Capture the cell that displays the provided text and extract its (X, Y) central coordinate. 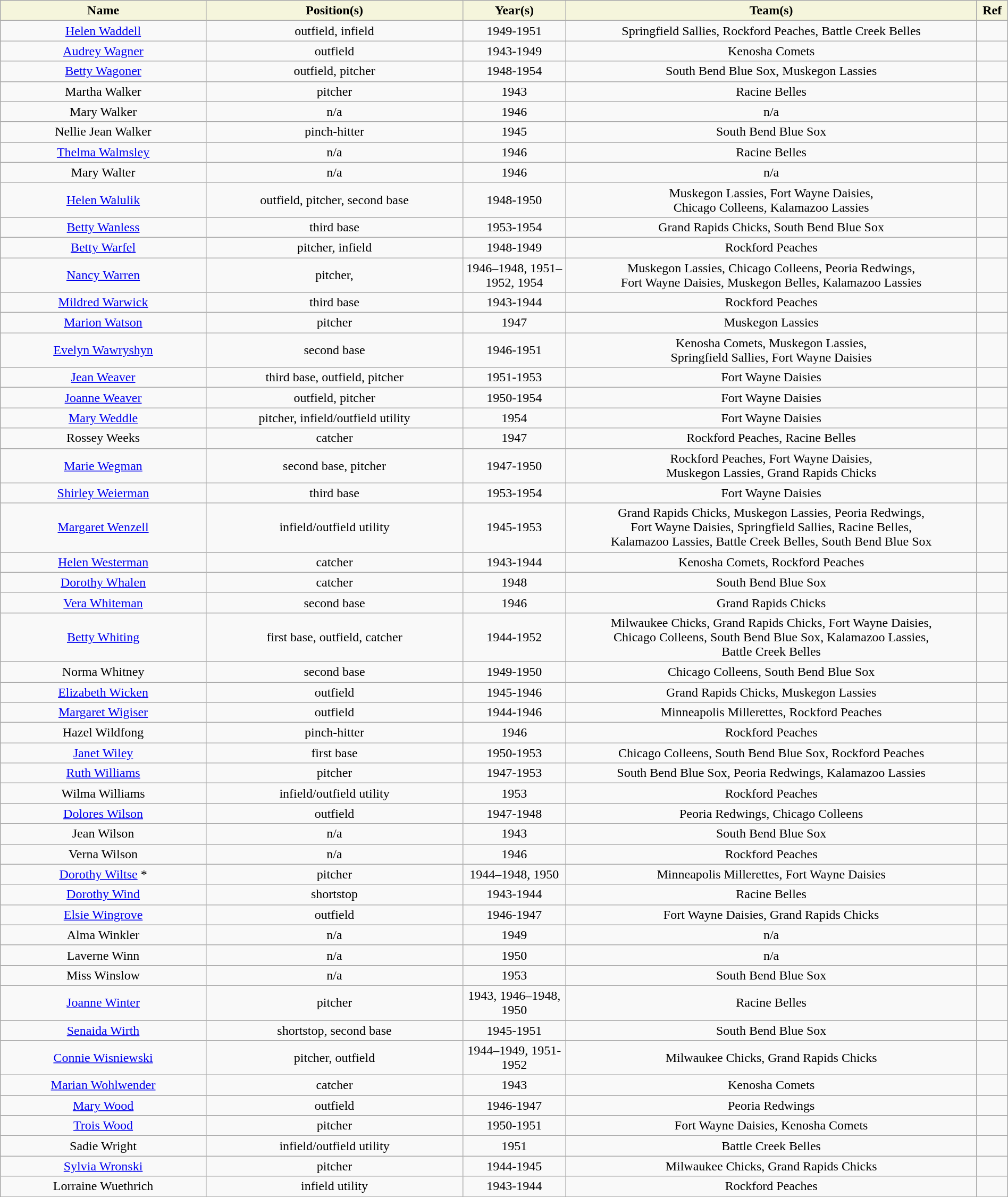
1945-1946 (515, 692)
1943-1949 (515, 51)
Lorraine Wuethrich (103, 1186)
Chicago Colleens, South Bend Blue Sox, Rockford Peaches (771, 753)
first base (334, 753)
1948-1949 (515, 247)
Muskegon Lassies, Fort Wayne Daisies,Chicago Colleens, Kalamazoo Lassies (771, 200)
Vera Whiteman (103, 602)
1948-1950 (515, 200)
1946-1951 (515, 350)
Jean Weaver (103, 378)
Rockford Peaches, Fort Wayne Daisies,Muskegon Lassies, Grand Rapids Chicks (771, 466)
Elizabeth Wicken (103, 692)
Audrey Wagner (103, 51)
Kenosha Comets, Muskegon Lassies,Springfield Sallies, Fort Wayne Daisies (771, 350)
Kenosha Comets, Rockford Peaches (771, 562)
Verna Wilson (103, 854)
Helen Waddell (103, 31)
Position(s) (334, 11)
Grand Rapids Chicks (771, 602)
1943, 1946–1948, 1950 (515, 1003)
1944-1952 (515, 637)
1950-1954 (515, 398)
1945-1953 (515, 528)
1947-1953 (515, 773)
Margaret Wigiser (103, 713)
Mary Wood (103, 1106)
Sadie Wright (103, 1146)
Martha Walker (103, 91)
Helen Westerman (103, 562)
outfield, infield (334, 31)
infield utility (334, 1186)
pitcher, infield (334, 247)
Betty Wanless (103, 227)
Nancy Warren (103, 274)
Fort Wayne Daisies, Grand Rapids Chicks (771, 915)
pitcher, (334, 274)
Ref (992, 11)
1944–1949, 1951-1952 (515, 1058)
Mildred Warwick (103, 303)
Thelma Walmsley (103, 152)
1944-1945 (515, 1166)
first base, outfield, catcher (334, 637)
Hazel Wildfong (103, 733)
Dorothy Wind (103, 894)
1945 (515, 132)
1949 (515, 935)
Marian Wohlwender (103, 1085)
Muskegon Lassies (771, 323)
second base, pitcher (334, 466)
pitcher, infield/outfield utility (334, 418)
Team(s) (771, 11)
Rossey Weeks (103, 438)
1944-1946 (515, 713)
Betty Whiting (103, 637)
Grand Rapids Chicks, South Bend Blue Sox (771, 227)
South Bend Blue Sox, Muskegon Lassies (771, 71)
Evelyn Wawryshyn (103, 350)
third base, outfield, pitcher (334, 378)
Grand Rapids Chicks, Muskegon Lassies (771, 692)
Muskegon Lassies, Chicago Colleens, Peoria Redwings,Fort Wayne Daisies, Muskegon Belles, Kalamazoo Lassies (771, 274)
Battle Creek Belles (771, 1146)
Rockford Peaches, Racine Belles (771, 438)
Minneapolis Millerettes, Rockford Peaches (771, 713)
Joanne Weaver (103, 398)
Trois Wood (103, 1126)
Wilma Williams (103, 793)
Fort Wayne Daisies, Kenosha Comets (771, 1126)
Marie Wegman (103, 466)
Minneapolis Millerettes, Fort Wayne Daisies (771, 874)
1950 (515, 955)
Senaida Wirth (103, 1030)
outfield, pitcher, second base (334, 200)
Dorothy Wiltse * (103, 874)
Alma Winkler (103, 935)
Laverne Winn (103, 955)
Margaret Wenzell (103, 528)
Chicago Colleens, South Bend Blue Sox (771, 672)
shortstop (334, 894)
Jean Wilson (103, 834)
1949-1951 (515, 31)
1950-1951 (515, 1126)
Mary Walker (103, 112)
Springfield Sallies, Rockford Peaches, Battle Creek Belles (771, 31)
1950-1953 (515, 753)
pitcher, outfield (334, 1058)
Name (103, 11)
Peoria Redwings (771, 1106)
1945-1951 (515, 1030)
Shirley Weierman (103, 493)
Joanne Winter (103, 1003)
Mary Walter (103, 172)
Mary Weddle (103, 418)
Sylvia Wronski (103, 1166)
Betty Warfel (103, 247)
1951-1953 (515, 378)
1949-1950 (515, 672)
1951 (515, 1146)
Betty Wagoner (103, 71)
shortstop, second base (334, 1030)
1954 (515, 418)
Elsie Wingrove (103, 915)
Dolores Wilson (103, 814)
Connie Wisniewski (103, 1058)
Janet Wiley (103, 753)
Peoria Redwings, Chicago Colleens (771, 814)
Helen Walulik (103, 200)
Dorothy Whalen (103, 582)
1946–1948, 1951–1952, 1954 (515, 274)
1948-1954 (515, 71)
Ruth Williams (103, 773)
1947-1950 (515, 466)
South Bend Blue Sox, Peoria Redwings, Kalamazoo Lassies (771, 773)
Milwaukee Chicks, Grand Rapids Chicks, Fort Wayne Daisies,Chicago Colleens, South Bend Blue Sox, Kalamazoo Lassies,Battle Creek Belles (771, 637)
1944–1948, 1950 (515, 874)
Marion Watson (103, 323)
Year(s) (515, 11)
Norma Whitney (103, 672)
Nellie Jean Walker (103, 132)
1947-1948 (515, 814)
1948 (515, 582)
Miss Winslow (103, 975)
